Capture the cell that displays the provided text and extract its (X, Y) central coordinate. 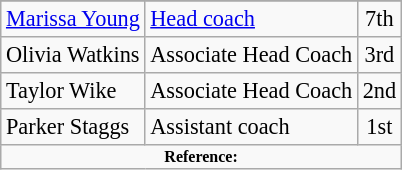
2nd (379, 90)
Taylor Wike (73, 90)
Olivia Watkins (73, 55)
Head coach (251, 19)
7th (379, 19)
3rd (379, 55)
Parker Staggs (73, 126)
Reference: (202, 156)
Assistant coach (251, 126)
Marissa Young (73, 19)
1st (379, 126)
